Identify which cell holds the provided text, then report its (x, y) central coordinate. 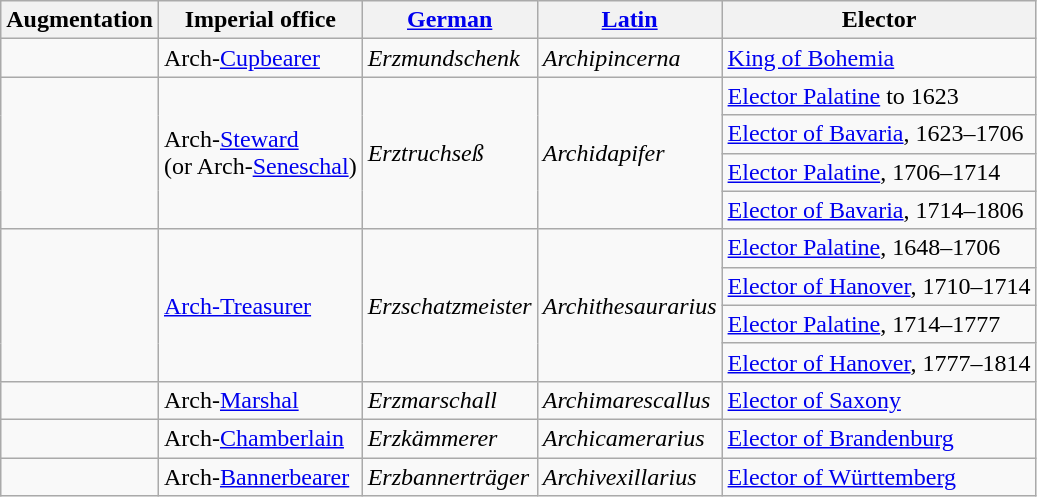
Arch-Treasurer (260, 305)
Elector Palatine, 1714–1777 (879, 324)
German (450, 20)
Elector Palatine, 1706–1714 (879, 172)
Elector of Württemberg (879, 477)
Erzschatzmeister (450, 305)
Erzbannerträger (450, 477)
Archithesaurarius (630, 305)
Arch-Bannerbearer (260, 477)
Elector of Hanover, 1777–1814 (879, 362)
Elector of Bavaria, 1623–1706 (879, 134)
Archipincerna (630, 58)
Archicamerarius (630, 438)
Archimarescallus (630, 400)
Augmentation (80, 20)
Erztruchseß (450, 153)
Elector Palatine, 1648–1706 (879, 248)
Elector of Saxony (879, 400)
Arch-Steward (or Arch-Seneschal) (260, 153)
Arch-Chamberlain (260, 438)
Erzkämmerer (450, 438)
Arch-Cupbearer (260, 58)
Elector of Brandenburg (879, 438)
Elector Palatine to 1623 (879, 96)
Latin (630, 20)
Archidapifer (630, 153)
Archivexillarius (630, 477)
Imperial office (260, 20)
Arch-Marshal (260, 400)
King of Bohemia (879, 58)
Erzmundschenk (450, 58)
Elector (879, 20)
Erzmarschall (450, 400)
Elector of Hanover, 1710–1714 (879, 286)
Elector of Bavaria, 1714–1806 (879, 210)
